Extract the [X, Y] coordinate from the center of the cell holding the provided text.  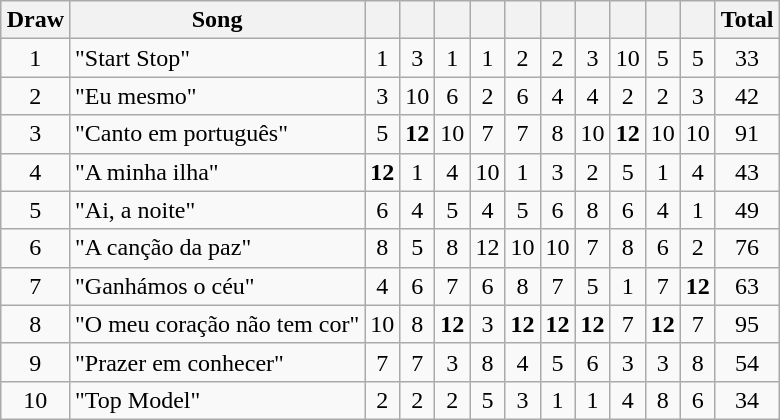
76 [747, 248]
"Start Stop" [218, 58]
Total [747, 20]
33 [747, 58]
9 [35, 362]
42 [747, 96]
"Top Model" [218, 400]
63 [747, 286]
"Ganhámos o céu" [218, 286]
"Ai, a noite" [218, 210]
49 [747, 210]
"O meu coração não tem cor" [218, 324]
"A canção da paz" [218, 248]
34 [747, 400]
"Prazer em conhecer" [218, 362]
"Eu mesmo" [218, 96]
"Canto em português" [218, 134]
43 [747, 172]
Draw [35, 20]
54 [747, 362]
"A minha ilha" [218, 172]
91 [747, 134]
Song [218, 20]
95 [747, 324]
